Return (x, y) of the center of cell containing provided text 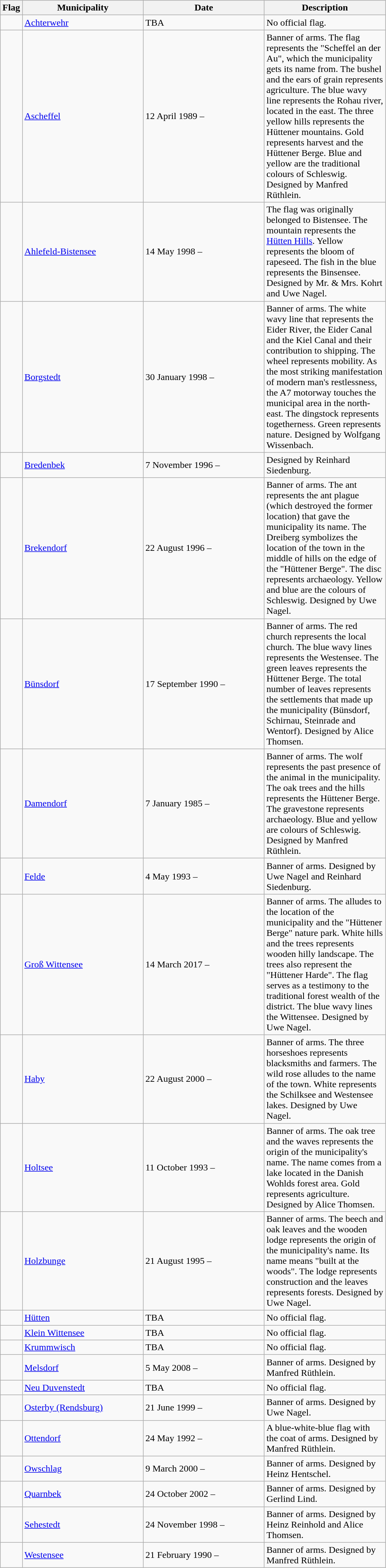
Melsdorf (82, 1368)
7 November 1996 – (204, 465)
Flag (11, 8)
11 October 1993 – (204, 1168)
Achterwehr (82, 23)
5 May 2008 – (204, 1368)
Ottendorf (82, 1438)
17 September 1990 – (204, 684)
Bredenbek (82, 465)
Banner of arms. Designed by Uwe Nagel. (325, 1407)
Haby (82, 1079)
Banner of arms. Designed by Uwe Nagel and Reinhard Siedenburg. (325, 876)
Sehestedt (82, 1524)
Banner of arms. Designed by Heinz Hentschel. (325, 1469)
Description (325, 8)
Quarnbek (82, 1494)
12 April 1989 – (204, 116)
Felde (82, 876)
Westensee (82, 1555)
24 May 1992 – (204, 1438)
Banner of arms. Designed by Heinz Reinhold and Alice Thomsen. (325, 1524)
24 November 1998 – (204, 1524)
7 January 1985 – (204, 804)
30 January 1998 – (204, 377)
Hütten (82, 1318)
14 March 2017 – (204, 964)
22 August 1996 – (204, 548)
Designed by Reinhard Siedenburg. (325, 465)
Neu Duvenstedt (82, 1388)
21 February 1990 – (204, 1555)
Bünsdorf (82, 684)
Krummwisch (82, 1347)
Holzbunge (82, 1261)
21 August 1995 – (204, 1261)
Osterby (Rendsburg) (82, 1407)
Banner of arms. Designed by Gerlind Lind. (325, 1494)
21 June 1999 – (204, 1407)
Damendorf (82, 804)
Borgstedt (82, 377)
Date (204, 8)
22 August 2000 – (204, 1079)
14 May 1998 – (204, 252)
Brekendorf (82, 548)
4 May 1993 – (204, 876)
24 October 2002 – (204, 1494)
A blue-white-blue flag with the coat of arms. Designed by Manfred Rüthlein. (325, 1438)
Municipality (82, 8)
Groß Wittensee (82, 964)
Ascheffel (82, 116)
Ahlefeld-Bistensee (82, 252)
Owschlag (82, 1469)
9 March 2000 – (204, 1469)
Holtsee (82, 1168)
Klein Wittensee (82, 1333)
